For the text-containing cell, return its midpoint in [x, y] coordinate format. 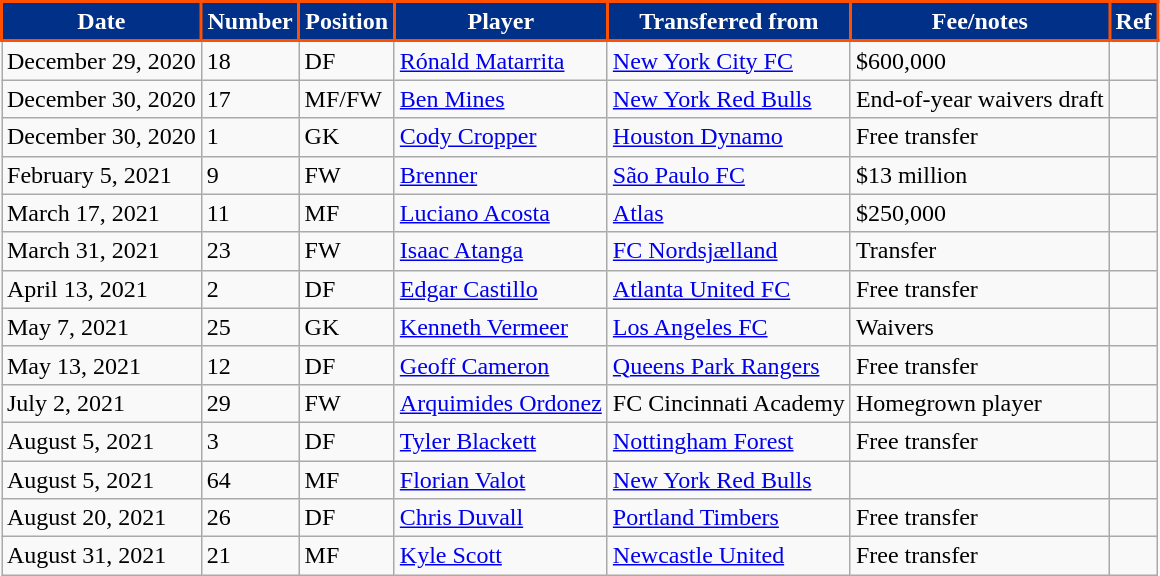
Newcastle United [728, 556]
December 29, 2020 [102, 60]
Nottingham Forest [728, 441]
26 [250, 518]
February 5, 2021 [102, 175]
Chris Duvall [500, 518]
Brenner [500, 175]
Ref [1134, 22]
Transfer [980, 251]
Transferred from [728, 22]
Edgar Castillo [500, 289]
$250,000 [980, 213]
11 [250, 213]
May 13, 2021 [102, 365]
FC Cincinnati Academy [728, 403]
18 [250, 60]
Portland Timbers [728, 518]
Geoff Cameron [500, 365]
$600,000 [980, 60]
Fee/notes [980, 22]
Player [500, 22]
Houston Dynamo [728, 137]
May 7, 2021 [102, 327]
Kenneth Vermeer [500, 327]
Atlanta United FC [728, 289]
March 31, 2021 [102, 251]
Atlas [728, 213]
23 [250, 251]
Ben Mines [500, 99]
1 [250, 137]
Cody Cropper [500, 137]
August 31, 2021 [102, 556]
São Paulo FC [728, 175]
Number [250, 22]
Kyle Scott [500, 556]
Isaac Atanga [500, 251]
3 [250, 441]
Queens Park Rangers [728, 365]
April 13, 2021 [102, 289]
Florian Valot [500, 479]
$13 million [980, 175]
Tyler Blackett [500, 441]
FC Nordsjælland [728, 251]
Waivers [980, 327]
New York City FC [728, 60]
25 [250, 327]
End-of-year waivers draft [980, 99]
Date [102, 22]
Rónald Matarrita [500, 60]
July 2, 2021 [102, 403]
12 [250, 365]
August 20, 2021 [102, 518]
MF/FW [346, 99]
Homegrown player [980, 403]
64 [250, 479]
Luciano Acosta [500, 213]
Position [346, 22]
17 [250, 99]
Los Angeles FC [728, 327]
March 17, 2021 [102, 213]
29 [250, 403]
9 [250, 175]
2 [250, 289]
Arquimides Ordonez [500, 403]
21 [250, 556]
